Output the (x, y) coordinate of the center of the cell containing the given text.  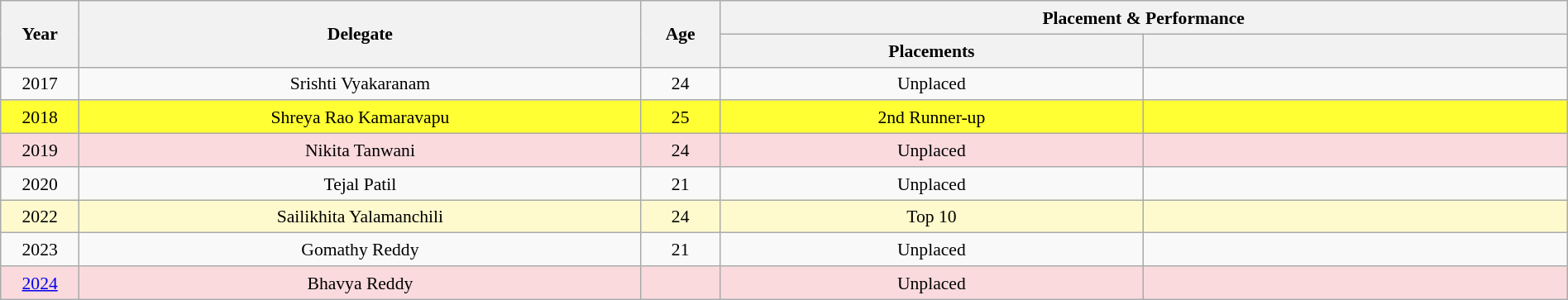
2020 (40, 183)
Nikita Tanwani (361, 150)
Top 10 (931, 217)
Gomathy Reddy (361, 250)
Tejal Patil (361, 183)
25 (680, 117)
Delegate (361, 34)
2017 (40, 83)
Age (680, 34)
Year (40, 34)
Placement & Performance (1143, 17)
Bhavya Reddy (361, 283)
Sailikhita Yalamanchili (361, 217)
2nd Runner-up (931, 117)
2023 (40, 250)
2024 (40, 283)
2018 (40, 117)
2019 (40, 150)
2022 (40, 217)
Shreya Rao Kamaravapu (361, 117)
Srishti Vyakaranam (361, 83)
Placements (931, 50)
